Pinpoint the cell where the given text exists, returning its (X, Y) midpoint coordinate. 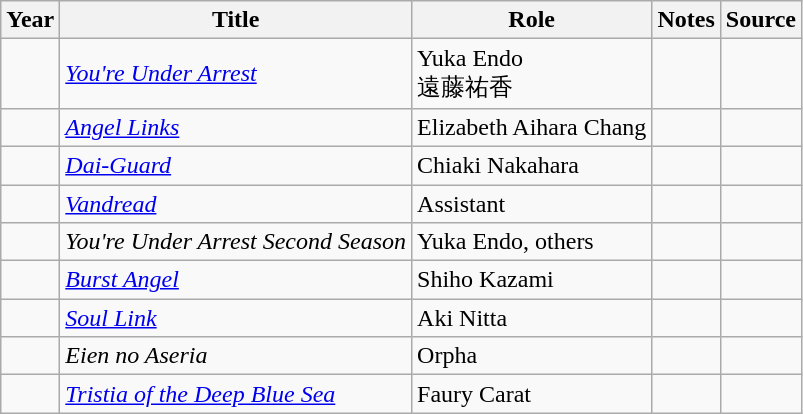
Tristia of the Deep Blue Sea (236, 394)
Chiaki Nakahara (532, 165)
Year (30, 20)
Shiho Kazami (532, 280)
Faury Carat (532, 394)
Eien no Aseria (236, 356)
Orpha (532, 356)
Assistant (532, 203)
Yuka Endo, others (532, 242)
Source (760, 20)
Role (532, 20)
Dai-Guard (236, 165)
Aki Nitta (532, 318)
Vandread (236, 203)
Soul Link (236, 318)
Elizabeth Aihara Chang (532, 127)
Title (236, 20)
You're Under Arrest (236, 74)
Burst Angel (236, 280)
Angel Links (236, 127)
Notes (686, 20)
Yuka Endo遠藤祐香 (532, 74)
You're Under Arrest Second Season (236, 242)
